For the text-containing cell, return its midpoint in [x, y] coordinate format. 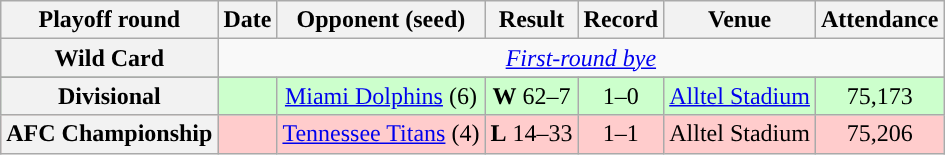
Venue [740, 20]
First-round bye [581, 58]
Record [621, 20]
Wild Card [110, 58]
1–0 [621, 96]
Opponent (seed) [381, 20]
Divisional [110, 96]
Playoff round [110, 20]
AFC Championship [110, 134]
Miami Dolphins (6) [381, 96]
75,173 [879, 96]
Result [532, 20]
Date [248, 20]
Attendance [879, 20]
W 62–7 [532, 96]
Tennessee Titans (4) [381, 134]
75,206 [879, 134]
1–1 [621, 134]
L 14–33 [532, 134]
